Scan for the cell matching the given text and deliver its [X, Y] coordinate at center. 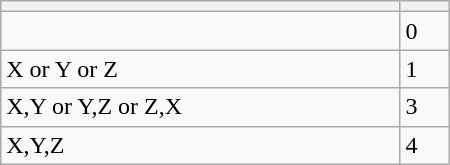
3 [424, 107]
X,Y or Y,Z or Z,X [200, 107]
X or Y or Z [200, 69]
1 [424, 69]
4 [424, 145]
X,Y,Z [200, 145]
0 [424, 31]
